For the text-containing cell, return its midpoint in [X, Y] coordinate format. 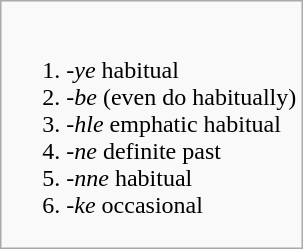
-ye habitual -be (even do habitually) -hle emphatic habitual -ne definite past -nne habitual -ke occasional [152, 125]
